Return (x, y) of the center of cell containing provided text 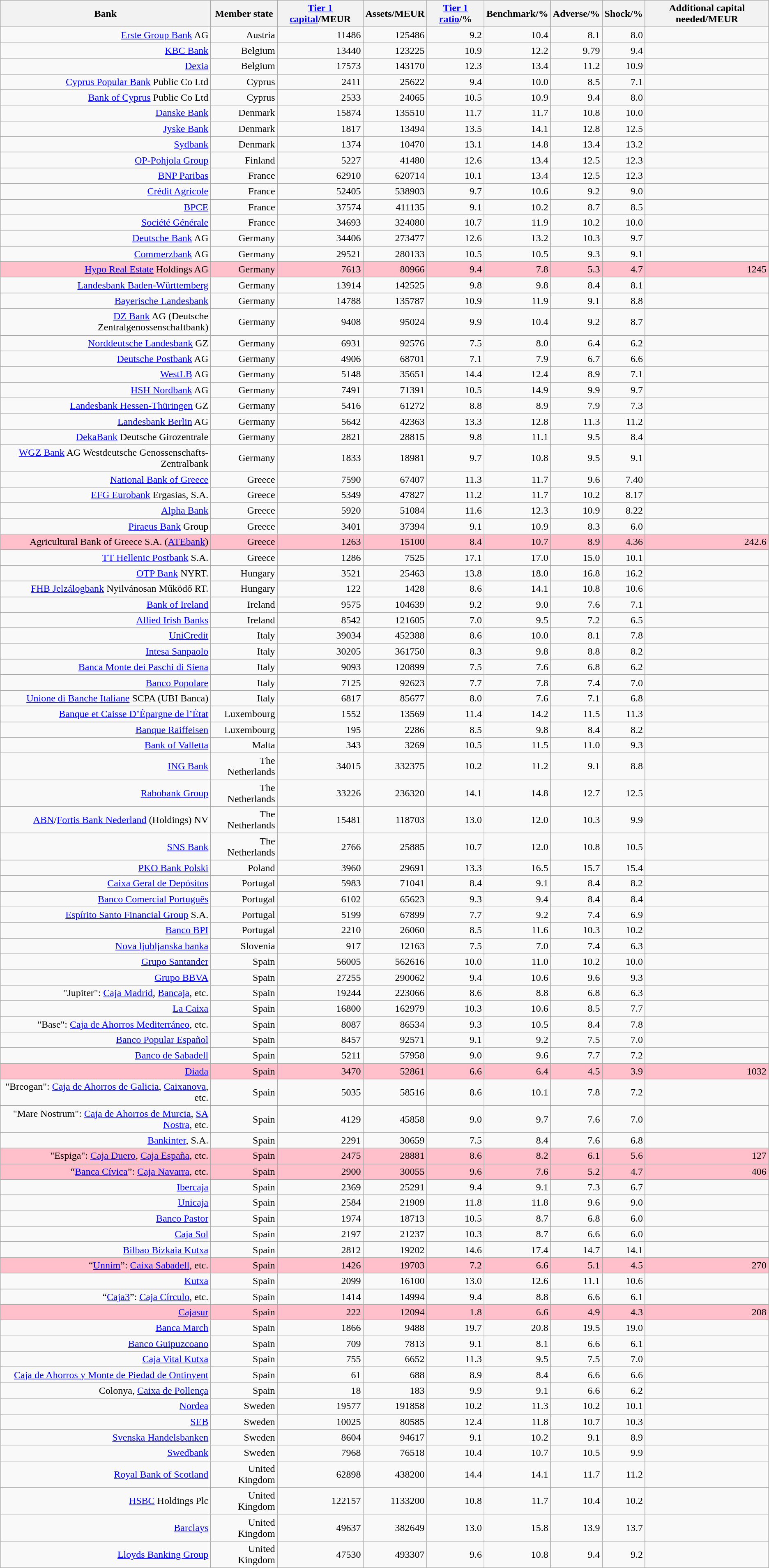
17.1 (456, 558)
Bankinter, S.A. (106, 1140)
5227 (320, 160)
52405 (320, 191)
Barclays (106, 1528)
123225 (395, 51)
7813 (395, 1344)
15.0 (576, 558)
7491 (320, 390)
Dexia (106, 66)
13.5 (456, 129)
2821 (320, 437)
Banco BPI (106, 930)
8.22 (624, 511)
18 (320, 1390)
121605 (395, 620)
2533 (320, 97)
14994 (395, 1296)
3401 (320, 526)
ABN/Fortis Bank Nederland (Holdings) NV (106, 820)
15874 (320, 113)
13.1 (456, 144)
15100 (395, 542)
12.7 (576, 793)
13.7 (624, 1528)
14.2 (518, 714)
6817 (320, 698)
208 (707, 1312)
9575 (320, 604)
3521 (320, 573)
25463 (395, 573)
14.6 (456, 1250)
58516 (395, 1092)
Adverse/% (576, 14)
2099 (320, 1281)
13.8 (456, 573)
76518 (395, 1453)
Landesbank Hessen-Thüringen GZ (106, 406)
SNS Bank (106, 846)
1817 (320, 129)
15.4 (624, 868)
14788 (320, 301)
7.40 (624, 480)
Deutsche Postbank AG (106, 359)
17.0 (518, 558)
Swedbank (106, 1453)
Cyprus Popular Bank Public Co Ltd (106, 82)
57958 (395, 1056)
19703 (395, 1265)
95024 (395, 322)
“Banca Cívica”: Caja Navarra, etc. (106, 1171)
12.2 (518, 51)
5148 (320, 374)
25622 (395, 82)
Caja Sol (106, 1234)
343 (320, 745)
Bilbao Bizkaia Kutxa (106, 1250)
19577 (320, 1406)
ING Bank (106, 767)
290062 (395, 977)
11486 (320, 35)
Hypo Real Estate Holdings AG (106, 270)
Member state (244, 14)
HSH Nordbank AG (106, 390)
16800 (320, 1008)
92576 (395, 343)
Cajasur (106, 1312)
Agricultural Bank of Greece S.A. (ATEbank) (106, 542)
122157 (320, 1501)
Ibercaja (106, 1187)
SEB (106, 1422)
755 (320, 1359)
143170 (395, 66)
1286 (320, 558)
“Caja3”: Caja Círculo, etc. (106, 1296)
13494 (395, 129)
Norddeutsche Landesbank GZ (106, 343)
223066 (395, 993)
FHB Jelzálogbank Nyilvánosan Működő RT. (106, 589)
Landesbank Baden-Württemberg (106, 285)
80966 (395, 270)
5199 (320, 915)
51084 (395, 511)
67407 (395, 480)
17573 (320, 66)
Banco Popular Español (106, 1040)
Société Générale (106, 223)
1032 (707, 1071)
13914 (320, 285)
Banco Comercial Português (106, 899)
14.7 (576, 1250)
8542 (320, 620)
Commerzbank AG (106, 254)
71391 (395, 390)
4.9 (576, 1312)
361750 (395, 651)
Lloyds Banking Group (106, 1554)
WGZ Bank AG Westdeutsche Genossenschafts-Zentralbank (106, 458)
61272 (395, 406)
Royal Bank of Scotland (106, 1474)
Svenska Handelsbanken (106, 1437)
Banque Raiffeisen (106, 729)
3470 (320, 1071)
Grupo Santander (106, 962)
37574 (320, 207)
71041 (395, 883)
Piraeus Bank Group (106, 526)
273477 (395, 238)
41480 (395, 160)
7968 (320, 1453)
5.3 (576, 270)
24065 (395, 97)
5.2 (576, 1171)
1833 (320, 458)
1552 (320, 714)
Tier 1 capital/MEUR (320, 14)
"Jupiter": Caja Madrid, Bancaja, etc. (106, 993)
406 (707, 1171)
Bank (106, 14)
5920 (320, 511)
Intesa Sanpaolo (106, 651)
Caja Vital Kutxa (106, 1359)
KBC Bank (106, 51)
Malta (244, 745)
35651 (395, 374)
WestLB AG (106, 374)
21237 (395, 1234)
195 (320, 729)
28881 (395, 1156)
15.8 (518, 1528)
2369 (320, 1187)
Alpha Bank (106, 511)
18.0 (518, 573)
142525 (395, 285)
62898 (320, 1474)
7525 (395, 558)
DZ Bank AG (Deutsche Zentralgenossenschaftbank) (106, 322)
562616 (395, 962)
34406 (320, 238)
9093 (320, 667)
30205 (320, 651)
Allied Irish Banks (106, 620)
Rabobank Group (106, 793)
86534 (395, 1024)
25291 (395, 1187)
7125 (320, 683)
Additional capital needed/MEUR (707, 14)
Tier 1 ratio/% (456, 14)
10470 (395, 144)
Banco Pastor (106, 1218)
37394 (395, 526)
Colonya, Caixa de Pollença (106, 1390)
Erste Group Bank AG (106, 35)
UniCredit (106, 636)
Banco Guipuzcoano (106, 1344)
30055 (395, 1171)
2411 (320, 82)
29691 (395, 868)
62910 (320, 175)
3269 (395, 745)
917 (320, 946)
8457 (320, 1040)
4.3 (624, 1312)
BPCE (106, 207)
"Base": Caja de Ahorros Mediterráneo, etc. (106, 1024)
2210 (320, 930)
61 (320, 1375)
TT Hellenic Postbank S.A. (106, 558)
118703 (395, 820)
125486 (395, 35)
1428 (395, 589)
Banca March (106, 1328)
27255 (320, 977)
1374 (320, 144)
222 (320, 1312)
2766 (320, 846)
6.5 (624, 620)
2475 (320, 1156)
National Bank of Greece (106, 480)
Bayerische Landesbank (106, 301)
8.17 (624, 495)
Poland (244, 868)
16.8 (576, 573)
33226 (320, 793)
20.8 (518, 1328)
1245 (707, 270)
OTP Bank NYRT. (106, 573)
16100 (395, 1281)
2584 (320, 1203)
9.79 (576, 51)
94617 (395, 1437)
332375 (395, 767)
28815 (395, 437)
4129 (320, 1119)
6931 (320, 343)
2900 (320, 1171)
1414 (320, 1296)
3.9 (624, 1071)
DekaBank Deutsche Girozentrale (106, 437)
5.6 (624, 1156)
135787 (395, 301)
19.7 (456, 1328)
39034 (320, 636)
688 (395, 1375)
OP-Pohjola Group (106, 160)
42363 (395, 421)
6652 (395, 1359)
45858 (395, 1119)
"Breogan": Caja de Ahorros de Galicia, Caixanova, etc. (106, 1092)
438200 (395, 1474)
17.4 (518, 1250)
Banco Popolare (106, 683)
2812 (320, 1250)
30659 (395, 1140)
26060 (395, 930)
191858 (395, 1406)
620714 (395, 175)
2291 (320, 1140)
1263 (320, 542)
7590 (320, 480)
19244 (320, 993)
1133200 (395, 1501)
9408 (320, 322)
1.8 (456, 1312)
Crédit Agricole (106, 191)
85677 (395, 698)
Danske Bank (106, 113)
Nordea (106, 1406)
5349 (320, 495)
Banca Monte dei Paschi di Siena (106, 667)
Austria (244, 35)
411135 (395, 207)
Sydbank (106, 144)
4.36 (624, 542)
Unione di Banche Italiane SCPA (UBI Banca) (106, 698)
HSBC Holdings Plc (106, 1501)
14.9 (518, 390)
16.5 (518, 868)
242.6 (707, 542)
12163 (395, 946)
67899 (395, 915)
7613 (320, 270)
Banco de Sabadell (106, 1056)
34015 (320, 767)
127 (707, 1156)
56005 (320, 962)
49637 (320, 1528)
92623 (395, 683)
280133 (395, 254)
"Espiga": Caja Duero, Caja España, etc. (106, 1156)
80585 (395, 1422)
"Mare Nostrum": Caja de Ahorros de Murcia, SA Nostra, etc. (106, 1119)
1866 (320, 1328)
4906 (320, 359)
1974 (320, 1218)
2197 (320, 1234)
13.9 (576, 1528)
120899 (395, 667)
135510 (395, 113)
19202 (395, 1250)
La Caixa (106, 1008)
1426 (320, 1265)
47530 (320, 1554)
Slovenia (244, 946)
5035 (320, 1092)
15.7 (576, 868)
Shock/% (624, 14)
16.2 (624, 573)
5642 (320, 421)
Bank of Cyprus Public Co Ltd (106, 97)
Landesbank Berlin AG (106, 421)
Diada (106, 1071)
Banque et Caisse D’Épargne de l’État (106, 714)
9488 (395, 1328)
324080 (395, 223)
162979 (395, 1008)
PKO Bank Polski (106, 868)
34693 (320, 223)
709 (320, 1344)
25885 (395, 846)
2286 (395, 729)
Caja de Ahorros y Monte de Piedad de Ontinyent (106, 1375)
5211 (320, 1056)
65623 (395, 899)
47827 (395, 495)
15481 (320, 820)
13569 (395, 714)
EFG Eurobank Ergasias, S.A. (106, 495)
382649 (395, 1528)
3960 (320, 868)
5416 (320, 406)
12094 (395, 1312)
6102 (320, 899)
Kutxa (106, 1281)
236320 (395, 793)
10025 (320, 1422)
19.0 (624, 1328)
Espírito Santo Financial Group S.A. (106, 915)
Assets/MEUR (395, 14)
538903 (395, 191)
Benchmark/% (518, 14)
104639 (395, 604)
6.9 (624, 915)
Unicaja (106, 1203)
452388 (395, 636)
BNP Paribas (106, 175)
Grupo BBVA (106, 977)
183 (395, 1390)
270 (707, 1265)
11.4 (456, 714)
18981 (395, 458)
Nova ljubljanska banka (106, 946)
68701 (395, 359)
Jyske Bank (106, 129)
21909 (395, 1203)
8604 (320, 1437)
5983 (320, 883)
“Unnim”: Caixa Sabadell, etc. (106, 1265)
493307 (395, 1554)
52861 (395, 1071)
122 (320, 589)
92571 (395, 1040)
Caixa Geral de Depósitos (106, 883)
Finland (244, 160)
Bank of Valletta (106, 745)
Deutsche Bank AG (106, 238)
8087 (320, 1024)
5.1 (576, 1265)
29521 (320, 254)
19.5 (576, 1328)
Bank of Ireland (106, 604)
13440 (320, 51)
18713 (395, 1218)
